Search for the cell housing the specified text and yield its [X, Y] center coordinate. 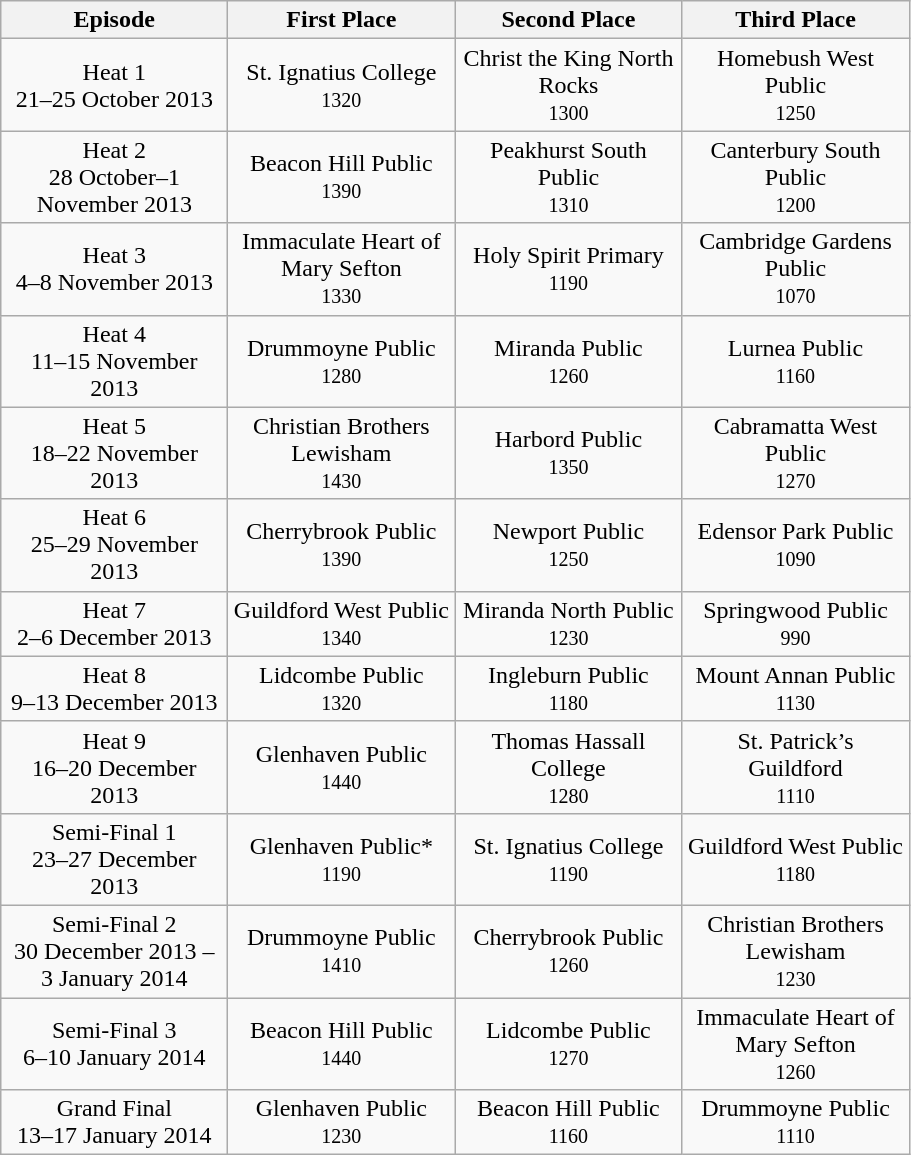
Immaculate Heart of Mary Sefton1330 [342, 269]
Heat 518–22 November 2013 [114, 453]
Cabramatta West Public1270 [796, 453]
Heat 411–15 November 2013 [114, 361]
Heat 89–13 December 2013 [114, 688]
Drummoyne Public1110 [796, 1122]
Beacon Hill Public1160 [568, 1122]
Guildford West Public1340 [342, 624]
Christian Brothers Lewisham1430 [342, 453]
Guildford West Public1180 [796, 859]
Drummoyne Public1410 [342, 951]
Holy Spirit Primary1190 [568, 269]
Glenhaven Public*1190 [342, 859]
Drummoyne Public1280 [342, 361]
Lidcombe Public1270 [568, 1044]
Heat 34–8 November 2013 [114, 269]
Newport Public1250 [568, 545]
Lurnea Public1160 [796, 361]
Heat 121–25 October 2013 [114, 85]
Harbord Public1350 [568, 453]
Third Place [796, 20]
Beacon Hill Public1440 [342, 1044]
Thomas Hassall College1280 [568, 767]
Edensor Park Public1090 [796, 545]
Cambridge Gardens Public1070 [796, 269]
Semi-Final 36–10 January 2014 [114, 1044]
Semi-Final 123–27 December 2013 [114, 859]
First Place [342, 20]
Canterbury South Public1200 [796, 177]
Glenhaven Public1440 [342, 767]
Heat 72–6 December 2013 [114, 624]
Heat 625–29 November 2013 [114, 545]
Peakhurst South Public1310 [568, 177]
Immaculate Heart of Mary Sefton1260 [796, 1044]
St. Ignatius College1190 [568, 859]
Christ the King North Rocks1300 [568, 85]
Miranda Public1260 [568, 361]
Grand Final13–17 January 2014 [114, 1122]
Glenhaven Public1230 [342, 1122]
Ingleburn Public1180 [568, 688]
St. Patrick’s Guildford1110 [796, 767]
Beacon Hill Public1390 [342, 177]
Semi-Final 230 December 2013 – 3 January 2014 [114, 951]
Mount Annan Public1130 [796, 688]
Homebush West Public1250 [796, 85]
Cherrybrook Public1390 [342, 545]
Miranda North Public1230 [568, 624]
Cherrybrook Public1260 [568, 951]
Second Place [568, 20]
Episode [114, 20]
Heat 228 October–1 November 2013 [114, 177]
Lidcombe Public1320 [342, 688]
St. Ignatius College1320 [342, 85]
Springwood Public990 [796, 624]
Christian Brothers Lewisham1230 [796, 951]
Heat 916–20 December 2013 [114, 767]
